Return [x, y] of the center of cell containing provided text 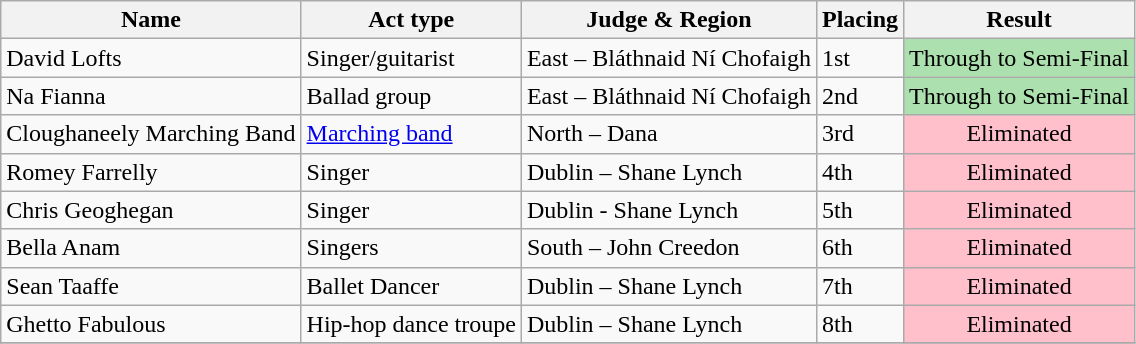
6th [860, 248]
Result [1020, 20]
Bella Anam [151, 248]
Judge & Region [668, 20]
8th [860, 324]
5th [860, 210]
Ballet Dancer [411, 286]
Hip-hop dance troupe [411, 324]
Dublin - Shane Lynch [668, 210]
Placing [860, 20]
Na Fianna [151, 96]
Sean Taaffe [151, 286]
Marching band [411, 134]
North – Dana [668, 134]
1st [860, 58]
South – John Creedon [668, 248]
Romey Farrelly [151, 172]
Cloughaneely Marching Band [151, 134]
Singers [411, 248]
Act type [411, 20]
4th [860, 172]
3rd [860, 134]
Ballad group [411, 96]
Chris Geoghegan [151, 210]
7th [860, 286]
2nd [860, 96]
Name [151, 20]
David Lofts [151, 58]
Singer/guitarist [411, 58]
Ghetto Fabulous [151, 324]
